Locate the cell with the specified text and output its (x, y) center coordinate. 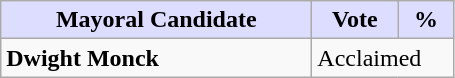
Mayoral Candidate (156, 20)
Dwight Monck (156, 58)
% (426, 20)
Vote (355, 20)
Acclaimed (383, 58)
